Capture the cell that displays the provided text and extract its (x, y) central coordinate. 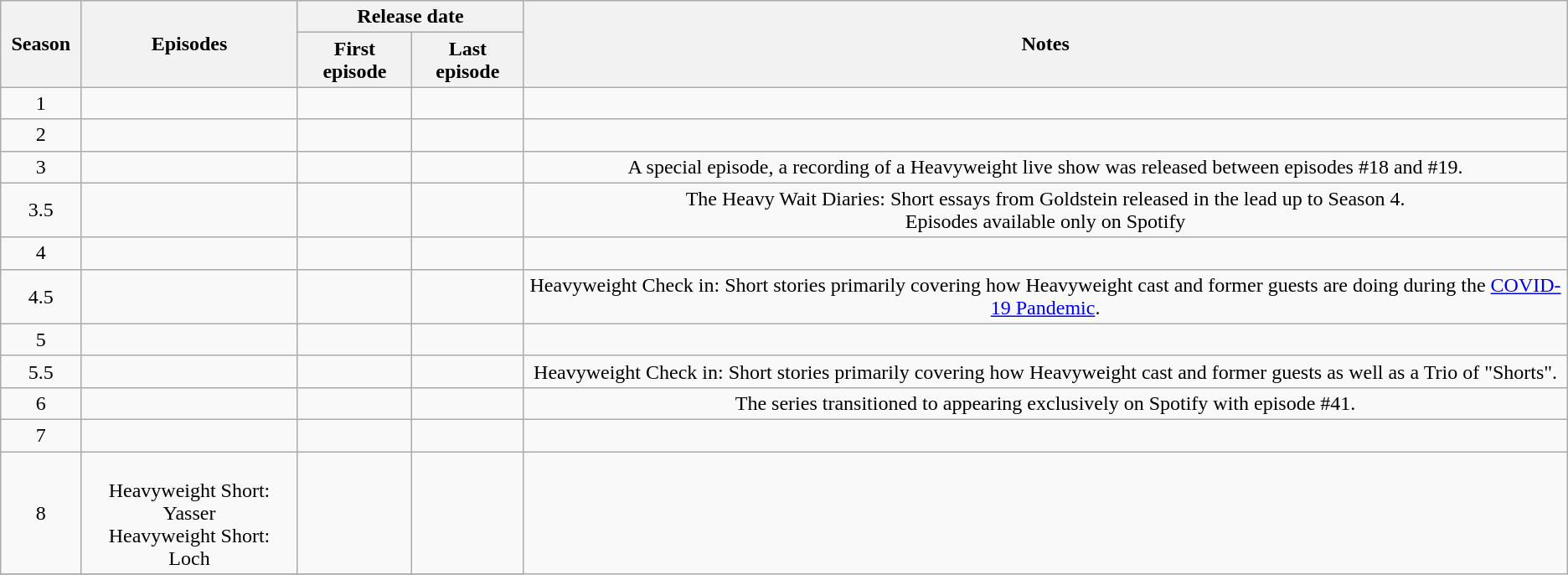
5.5 (41, 371)
Season (41, 44)
Release date (410, 17)
A special episode, a recording of a Heavyweight live show was released between episodes #18 and #19. (1045, 167)
4.5 (41, 297)
5 (41, 339)
Last episode (467, 60)
6 (41, 403)
Episodes (189, 44)
Notes (1045, 44)
4 (41, 253)
Heavyweight Check in: Short stories primarily covering how Heavyweight cast and former guests are doing during the COVID-19 Pandemic. (1045, 297)
The series transitioned to appearing exclusively on Spotify with episode #41. (1045, 403)
Heavyweight Check in: Short stories primarily covering how Heavyweight cast and former guests as well as a Trio of "Shorts". (1045, 371)
7 (41, 435)
First episode (355, 60)
3.5 (41, 210)
Heavyweight Short: YasserHeavyweight Short: Loch (189, 512)
1 (41, 103)
2 (41, 135)
3 (41, 167)
The Heavy Wait Diaries: Short essays from Goldstein released in the lead up to Season 4.Episodes available only on Spotify (1045, 210)
8 (41, 512)
